Locate the cell with the specified text and output its [X, Y] center coordinate. 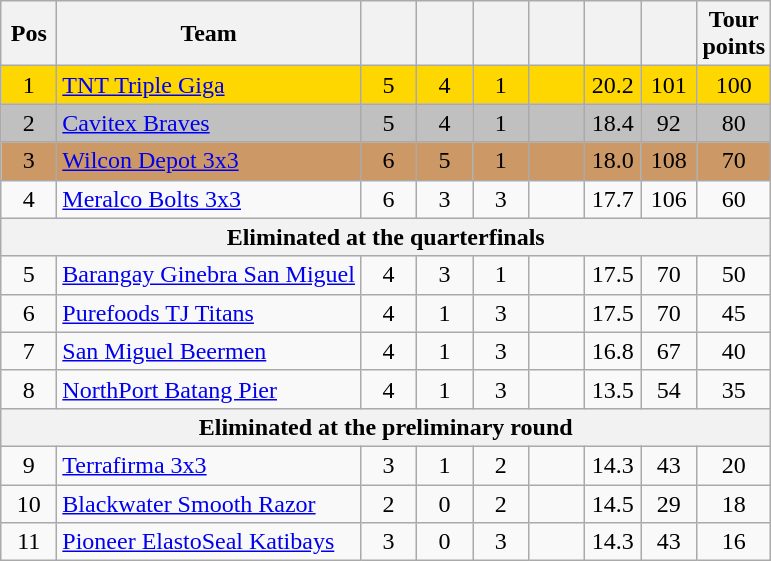
101 [669, 85]
Pioneer ElastoSeal Katibays [209, 542]
29 [669, 503]
7 [29, 351]
TNT Triple Giga [209, 85]
Team [209, 34]
10 [29, 503]
18.4 [613, 123]
18.0 [613, 161]
Barangay Ginebra San Miguel [209, 275]
18 [734, 503]
San Miguel Beermen [209, 351]
Eliminated at the preliminary round [386, 427]
108 [669, 161]
20.2 [613, 85]
NorthPort Batang Pier [209, 389]
92 [669, 123]
Meralco Bolts 3x3 [209, 199]
50 [734, 275]
Wilcon Depot 3x3 [209, 161]
35 [734, 389]
Blackwater Smooth Razor [209, 503]
80 [734, 123]
106 [669, 199]
54 [669, 389]
13.5 [613, 389]
60 [734, 199]
Terrafirma 3x3 [209, 465]
11 [29, 542]
17.7 [613, 199]
45 [734, 313]
14.5 [613, 503]
Tour points [734, 34]
20 [734, 465]
8 [29, 389]
16 [734, 542]
Purefoods TJ Titans [209, 313]
16.8 [613, 351]
67 [669, 351]
Cavitex Braves [209, 123]
100 [734, 85]
Pos [29, 34]
9 [29, 465]
Eliminated at the quarterfinals [386, 237]
40 [734, 351]
